Pinpoint the cell where the given text exists, returning its (X, Y) midpoint coordinate. 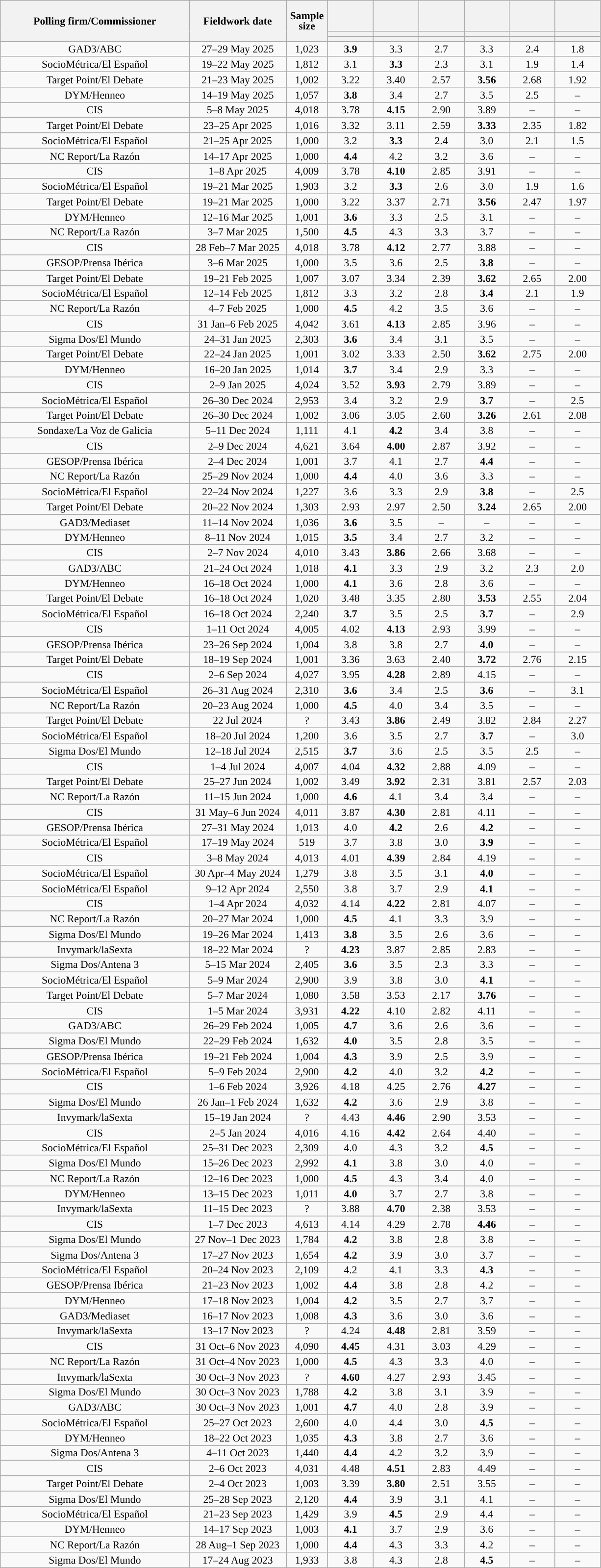
2.75 (532, 354)
1,903 (307, 186)
17–18 Nov 2023 (238, 1300)
21–23 Sep 2023 (238, 1514)
5–11 Dec 2024 (238, 430)
2.71 (441, 202)
28 Aug–1 Sep 2023 (238, 1544)
3.76 (486, 995)
4.40 (486, 1133)
20–22 Nov 2024 (238, 507)
1,008 (307, 1316)
3.80 (396, 1484)
3.39 (351, 1484)
4.12 (396, 247)
2,310 (307, 690)
13–17 Nov 2023 (238, 1331)
2.39 (441, 278)
28 Feb–7 Mar 2025 (238, 247)
1,016 (307, 126)
20–27 Mar 2024 (238, 919)
18–19 Sep 2024 (238, 659)
3.63 (396, 659)
3.91 (486, 171)
1,011 (307, 1193)
1,018 (307, 568)
2.03 (577, 782)
23–25 Apr 2025 (238, 126)
Fieldwork date (238, 21)
4,024 (307, 384)
4.16 (351, 1133)
4,011 (307, 812)
2.04 (577, 598)
4.28 (396, 675)
25–29 Nov 2024 (238, 477)
16–17 Nov 2023 (238, 1316)
16–20 Jan 2025 (238, 370)
24–31 Jan 2025 (238, 339)
Polling firm/Commissioner (95, 21)
3.24 (486, 507)
31 Oct–6 Nov 2023 (238, 1346)
1,023 (307, 49)
2–4 Oct 2023 (238, 1484)
14–17 Sep 2023 (238, 1530)
31 May–6 Jun 2024 (238, 812)
2–9 Jan 2025 (238, 384)
25–28 Sep 2023 (238, 1498)
2.40 (441, 659)
1.97 (577, 202)
5–9 Feb 2024 (238, 1072)
3.68 (486, 553)
4.31 (396, 1346)
1.5 (577, 140)
1–7 Dec 2023 (238, 1224)
Sample size (307, 21)
1,200 (307, 735)
3.52 (351, 384)
11–14 Nov 2024 (238, 522)
1,013 (307, 828)
9–12 Apr 2024 (238, 888)
27–29 May 2025 (238, 49)
1,933 (307, 1560)
1,005 (307, 1026)
4.70 (396, 1209)
4,613 (307, 1224)
4–7 Feb 2025 (238, 309)
1,227 (307, 491)
3.02 (351, 354)
3.48 (351, 598)
3.07 (351, 278)
15–26 Dec 2023 (238, 1163)
2.79 (441, 384)
4.39 (396, 858)
3.96 (486, 324)
2.51 (441, 1484)
1.6 (577, 186)
3.37 (396, 202)
3.40 (396, 79)
1,279 (307, 873)
18–20 Jul 2024 (238, 735)
1,788 (307, 1391)
26–29 Feb 2024 (238, 1026)
2–5 Jan 2024 (238, 1133)
2,109 (307, 1270)
17–27 Nov 2023 (238, 1254)
1,020 (307, 598)
2.61 (532, 415)
2.49 (441, 721)
21–23 Nov 2023 (238, 1286)
4,010 (307, 553)
2,600 (307, 1423)
4.02 (351, 629)
3.32 (351, 126)
2–7 Nov 2024 (238, 553)
3.03 (441, 1346)
4,005 (307, 629)
4.25 (396, 1087)
3–6 Mar 2025 (238, 263)
1.92 (577, 79)
12–16 Mar 2025 (238, 217)
2.77 (441, 247)
13–15 Dec 2023 (238, 1193)
2.60 (441, 415)
25–27 Jun 2024 (238, 782)
19–26 Mar 2024 (238, 935)
2,953 (307, 400)
4.51 (396, 1468)
20–23 Aug 2024 (238, 705)
14–17 Apr 2025 (238, 156)
4,621 (307, 446)
4,007 (307, 766)
1–11 Oct 2024 (238, 629)
4.32 (396, 766)
1–6 Feb 2024 (238, 1087)
4.09 (486, 766)
2.89 (441, 675)
3,926 (307, 1087)
31 Jan–6 Feb 2025 (238, 324)
2,515 (307, 751)
2,309 (307, 1147)
12–16 Dec 2023 (238, 1179)
1.82 (577, 126)
2.31 (441, 782)
1–4 Jul 2024 (238, 766)
4.45 (351, 1346)
1.8 (577, 49)
4.00 (396, 446)
17–19 May 2024 (238, 842)
4.23 (351, 949)
4–11 Oct 2023 (238, 1453)
3.06 (351, 415)
2.66 (441, 553)
1,057 (307, 95)
2.47 (532, 202)
1,654 (307, 1254)
22–29 Feb 2024 (238, 1041)
2–6 Oct 2023 (238, 1468)
3,931 (307, 1010)
1–4 Apr 2024 (238, 903)
1,429 (307, 1514)
12–18 Jul 2024 (238, 751)
4.6 (351, 797)
3.93 (396, 384)
2.80 (441, 598)
3.35 (396, 598)
22–24 Nov 2024 (238, 491)
2.97 (396, 507)
2.35 (532, 126)
4.49 (486, 1468)
3.55 (486, 1484)
27 Nov–1 Dec 2023 (238, 1239)
1,035 (307, 1438)
19–21 Feb 2024 (238, 1056)
3.72 (486, 659)
2.0 (577, 568)
4,027 (307, 675)
5–8 May 2025 (238, 110)
4,013 (307, 858)
2.78 (441, 1224)
31 Oct–4 Nov 2023 (238, 1361)
22 Jul 2024 (238, 721)
2.38 (441, 1209)
3.05 (396, 415)
3.45 (486, 1377)
2.88 (441, 766)
2.27 (577, 721)
1.4 (577, 65)
1,500 (307, 232)
1,413 (307, 935)
11–15 Dec 2023 (238, 1209)
4.60 (351, 1377)
2–4 Dec 2024 (238, 461)
4,009 (307, 171)
3.59 (486, 1331)
2.08 (577, 415)
2–9 Dec 2024 (238, 446)
21–23 May 2025 (238, 79)
21–25 Apr 2025 (238, 140)
22–24 Jan 2025 (238, 354)
4.04 (351, 766)
19–21 Feb 2025 (238, 278)
Sondaxe/La Voz de Galicia (95, 430)
2.17 (441, 995)
519 (307, 842)
14–19 May 2025 (238, 95)
3–7 Mar 2025 (238, 232)
3.95 (351, 675)
5–9 Mar 2024 (238, 980)
4.24 (351, 1331)
3.58 (351, 995)
4,090 (307, 1346)
1,014 (307, 370)
18–22 Oct 2023 (238, 1438)
1,080 (307, 995)
4,016 (307, 1133)
25–31 Dec 2023 (238, 1147)
20–24 Nov 2023 (238, 1270)
19–22 May 2025 (238, 65)
12–14 Feb 2025 (238, 293)
1,015 (307, 537)
1,303 (307, 507)
2,992 (307, 1163)
4,042 (307, 324)
3.49 (351, 782)
3.26 (486, 415)
26 Jan–1 Feb 2024 (238, 1102)
15–19 Jan 2024 (238, 1117)
1,440 (307, 1453)
2–6 Sep 2024 (238, 675)
2.82 (441, 1010)
21–24 Oct 2024 (238, 568)
4.43 (351, 1117)
2.64 (441, 1133)
30 Apr–4 May 2024 (238, 873)
4.18 (351, 1087)
3.82 (486, 721)
2,550 (307, 888)
2.15 (577, 659)
3.81 (486, 782)
3.64 (351, 446)
1,007 (307, 278)
4.19 (486, 858)
2.87 (441, 446)
2,405 (307, 965)
8–11 Nov 2024 (238, 537)
2,240 (307, 614)
4.30 (396, 812)
4,031 (307, 1468)
3.61 (351, 324)
2.55 (532, 598)
4.07 (486, 903)
1,784 (307, 1239)
3.99 (486, 629)
1,111 (307, 430)
25–27 Oct 2023 (238, 1423)
11–15 Jun 2024 (238, 797)
1–5 Mar 2024 (238, 1010)
3.36 (351, 659)
18–22 Mar 2024 (238, 949)
2,120 (307, 1498)
2.68 (532, 79)
5–7 Mar 2024 (238, 995)
5–15 Mar 2024 (238, 965)
3–8 May 2024 (238, 858)
27–31 May 2024 (238, 828)
3.11 (396, 126)
23–26 Sep 2024 (238, 644)
4.01 (351, 858)
2.59 (441, 126)
4,032 (307, 903)
3.34 (396, 278)
17–24 Aug 2023 (238, 1560)
26–31 Aug 2024 (238, 690)
1,036 (307, 522)
2,303 (307, 339)
4.42 (396, 1133)
1–8 Apr 2025 (238, 171)
